Locate the cell with the specified text and output its [x, y] center coordinate. 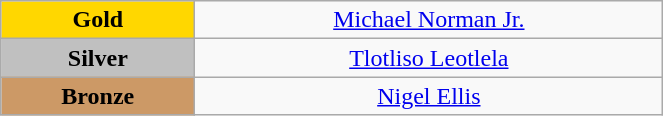
Gold [98, 20]
Tlotliso Leotlela [429, 58]
Nigel Ellis [429, 96]
Michael Norman Jr. [429, 20]
Silver [98, 58]
Bronze [98, 96]
